Find where the given text appears and provide that cell's center as [X, Y] coordinate. 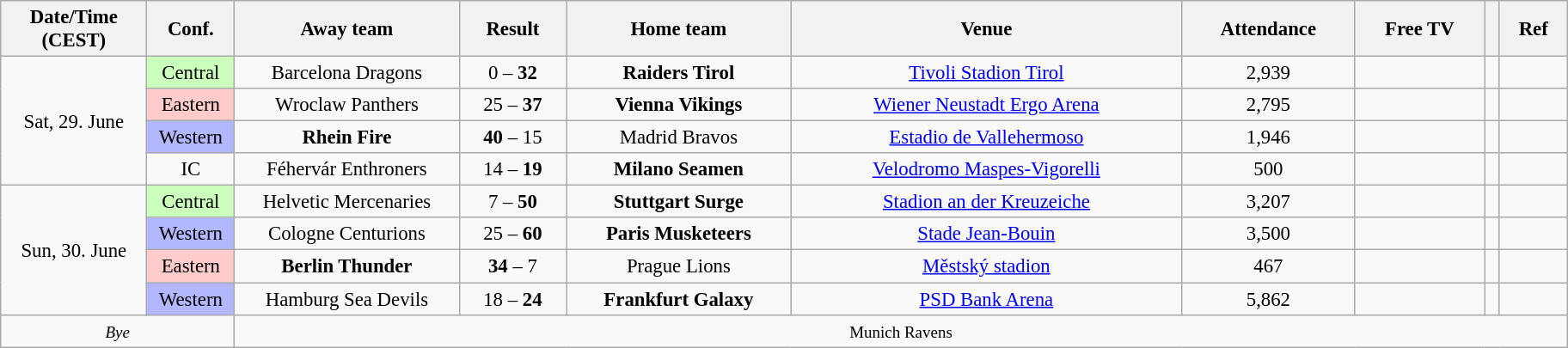
2,795 [1269, 105]
Féhervár Enthroners [347, 169]
Stadion an der Kreuzeiche [987, 202]
Estadio de Vallehermoso [987, 137]
Wiener Neustadt Ergo Arena [987, 105]
Helvetic Mercenaries [347, 202]
Away team [347, 29]
25 – 60 [512, 235]
Madrid Bravos [679, 137]
Date/Time (CEST) [74, 29]
Sun, 30. June [74, 250]
Hamburg Sea Devils [347, 299]
Munich Ravens [901, 331]
Barcelona Dragons [347, 73]
Ref [1534, 29]
Home team [679, 29]
Venue [987, 29]
IC [191, 169]
Result [512, 29]
Milano Seamen [679, 169]
Stade Jean-Bouin [987, 235]
Free TV [1420, 29]
3,207 [1269, 202]
18 – 24 [512, 299]
Sat, 29. June [74, 121]
40 – 15 [512, 137]
Městský stadion [987, 266]
Paris Musketeers [679, 235]
Berlin Thunder [347, 266]
14 – 19 [512, 169]
Wroclaw Panthers [347, 105]
Attendance [1269, 29]
3,500 [1269, 235]
Raiders Tirol [679, 73]
Vienna Vikings [679, 105]
25 – 37 [512, 105]
7 – 50 [512, 202]
Conf. [191, 29]
Cologne Centurions [347, 235]
5,862 [1269, 299]
34 – 7 [512, 266]
Bye [118, 331]
Rhein Fire [347, 137]
Stuttgart Surge [679, 202]
0 – 32 [512, 73]
Frankfurt Galaxy [679, 299]
PSD Bank Arena [987, 299]
467 [1269, 266]
1,946 [1269, 137]
2,939 [1269, 73]
Tivoli Stadion Tirol [987, 73]
Prague Lions [679, 266]
500 [1269, 169]
Velodromo Maspes-Vigorelli [987, 169]
